Find where the given text appears and provide that cell's center as (X, Y) coordinate. 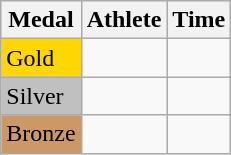
Gold (41, 58)
Athlete (124, 20)
Silver (41, 96)
Bronze (41, 134)
Medal (41, 20)
Time (199, 20)
